Identify which cell holds the provided text, then report its (X, Y) central coordinate. 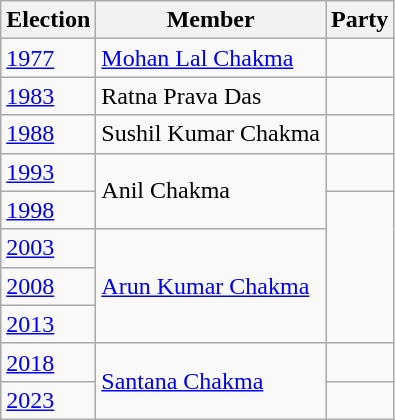
2008 (48, 286)
Election (48, 20)
2023 (48, 400)
1977 (48, 58)
Anil Chakma (211, 191)
1983 (48, 96)
Mohan Lal Chakma (211, 58)
2013 (48, 324)
Ratna Prava Das (211, 96)
1993 (48, 172)
Arun Kumar Chakma (211, 286)
1998 (48, 210)
Member (211, 20)
2018 (48, 362)
Party (360, 20)
1988 (48, 134)
Sushil Kumar Chakma (211, 134)
Santana Chakma (211, 381)
2003 (48, 248)
